For the text-containing cell, return its midpoint in (X, Y) coordinate format. 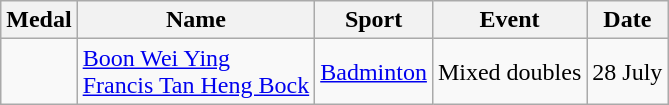
Sport (374, 20)
Date (628, 20)
Medal (39, 20)
Badminton (374, 72)
Name (196, 20)
28 July (628, 72)
Boon Wei YingFrancis Tan Heng Bock (196, 72)
Mixed doubles (509, 72)
Event (509, 20)
